Capture the cell that displays the provided text and extract its (x, y) central coordinate. 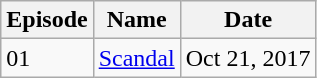
Episode (47, 20)
01 (47, 58)
Scandal (136, 58)
Date (248, 20)
Oct 21, 2017 (248, 58)
Name (136, 20)
